Identify which cell holds the provided text, then report its (x, y) central coordinate. 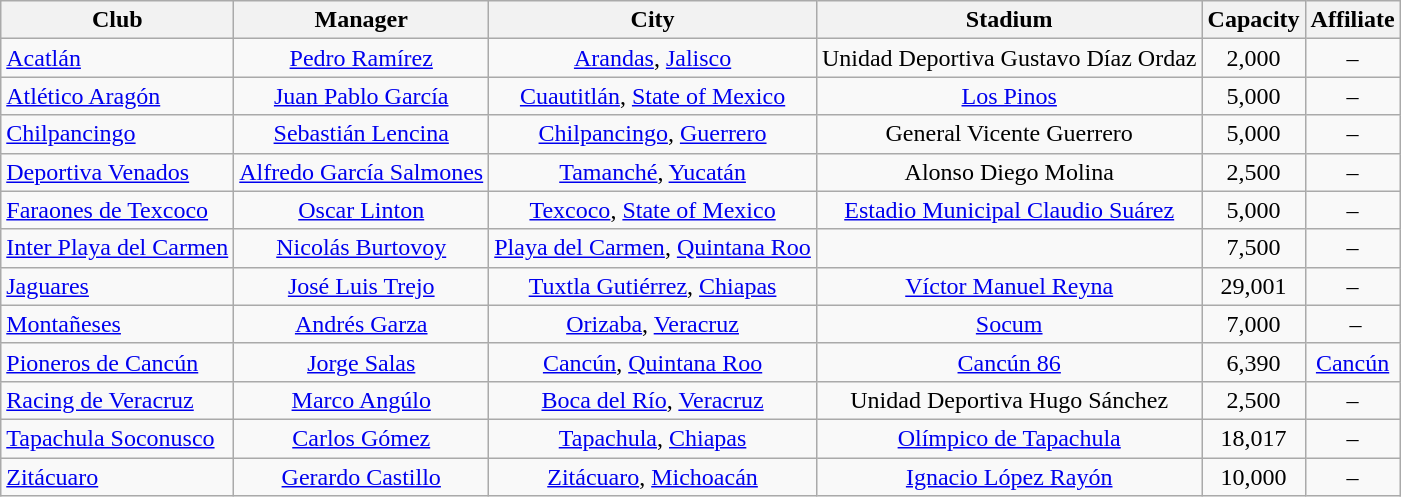
Tamanché, Yucatán (653, 172)
29,001 (1254, 286)
Arandas, Jalisco (653, 58)
6,390 (1254, 362)
Cancún (1352, 362)
Unidad Deportiva Gustavo Díaz Ordaz (1009, 58)
Cancún, Quintana Roo (653, 362)
Deportiva Venados (118, 172)
Olímpico de Tapachula (1009, 438)
Ignacio López Rayón (1009, 477)
Chilpancingo (118, 134)
Tapachula Soconusco (118, 438)
Tuxtla Gutiérrez, Chiapas (653, 286)
Inter Playa del Carmen (118, 248)
Cancún 86 (1009, 362)
Estadio Municipal Claudio Suárez (1009, 210)
Carlos Gómez (362, 438)
Alonso Diego Molina (1009, 172)
City (653, 20)
7,500 (1254, 248)
Boca del Río, Veracruz (653, 400)
Zitácuaro (118, 477)
18,017 (1254, 438)
Socum (1009, 324)
10,000 (1254, 477)
Gerardo Castillo (362, 477)
Jaguares (118, 286)
Unidad Deportiva Hugo Sánchez (1009, 400)
Affiliate (1352, 20)
Acatlán (118, 58)
José Luis Trejo (362, 286)
Atlético Aragón (118, 96)
7,000 (1254, 324)
Racing de Veracruz (118, 400)
Marco Angúlo (362, 400)
Zitácuaro, Michoacán (653, 477)
Faraones de Texcoco (118, 210)
Playa del Carmen, Quintana Roo (653, 248)
Manager (362, 20)
2,000 (1254, 58)
Cuautitlán, State of Mexico (653, 96)
Tapachula, Chiapas (653, 438)
Juan Pablo García (362, 96)
Pedro Ramírez (362, 58)
Texcoco, State of Mexico (653, 210)
Montañeses (118, 324)
Capacity (1254, 20)
Orizaba, Veracruz (653, 324)
Stadium (1009, 20)
Los Pinos (1009, 96)
Andrés Garza (362, 324)
Pioneros de Cancún (118, 362)
General Vicente Guerrero (1009, 134)
Chilpancingo, Guerrero (653, 134)
Oscar Linton (362, 210)
Alfredo García Salmones (362, 172)
Víctor Manuel Reyna (1009, 286)
Nicolás Burtovoy (362, 248)
Sebastián Lencina (362, 134)
Club (118, 20)
Jorge Salas (362, 362)
